Determine the [X, Y] coordinate at the center of the cell enclosing the given text.  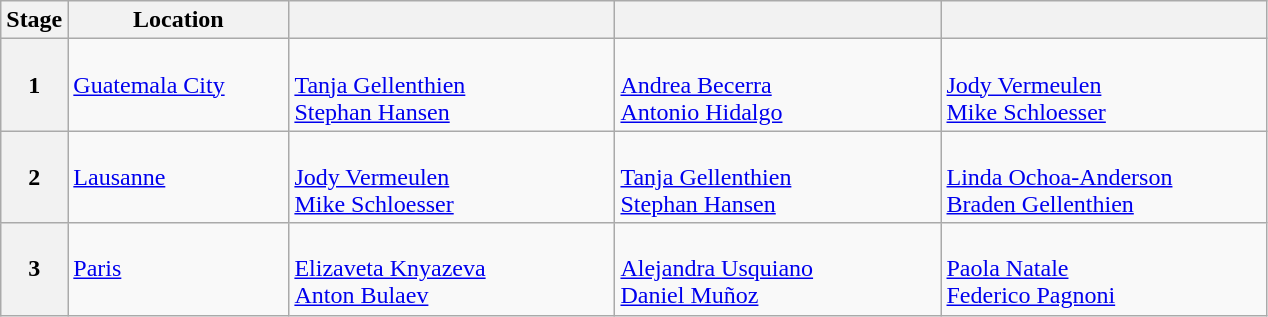
Guatemala City [178, 85]
Linda Ochoa-Anderson Braden Gellenthien [1104, 177]
1 [34, 85]
Alejandra Usquiano Daniel Muñoz [778, 269]
2 [34, 177]
Paola Natale Federico Pagnoni [1104, 269]
Andrea Becerra Antonio Hidalgo [778, 85]
Lausanne [178, 177]
Location [178, 20]
Stage [34, 20]
Paris [178, 269]
3 [34, 269]
Elizaveta Knyazeva Anton Bulaev [452, 269]
